For the text-containing cell, return its midpoint in [x, y] coordinate format. 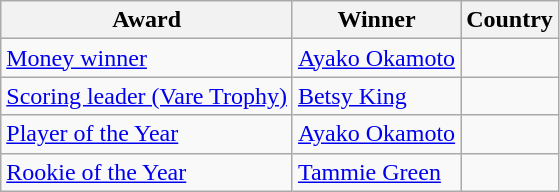
Winner [376, 20]
Money winner [147, 58]
Country [510, 20]
Award [147, 20]
Rookie of the Year [147, 172]
Betsy King [376, 96]
Scoring leader (Vare Trophy) [147, 96]
Player of the Year [147, 134]
Tammie Green [376, 172]
